From the cell containing the given text, extract its center point as (X, Y) coordinate. 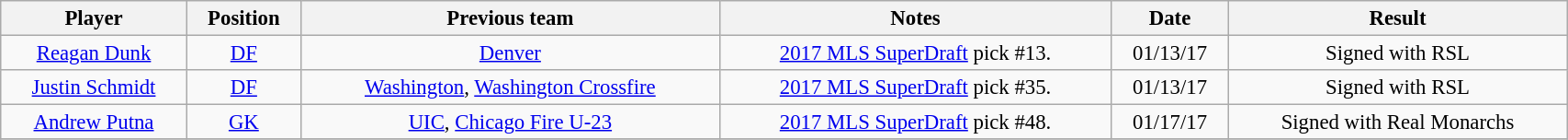
UIC, Chicago Fire U-23 (510, 122)
Previous team (510, 18)
Result (1397, 18)
Washington, Washington Crossfire (510, 87)
Position (243, 18)
Notes (915, 18)
Reagan Dunk (94, 53)
01/17/17 (1170, 122)
2017 MLS SuperDraft pick #35. (915, 87)
Signed with Real Monarchs (1397, 122)
2017 MLS SuperDraft pick #13. (915, 53)
Denver (510, 53)
Justin Schmidt (94, 87)
2017 MLS SuperDraft pick #48. (915, 122)
GK (243, 122)
Andrew Putna (94, 122)
Date (1170, 18)
Player (94, 18)
